Search for the cell housing the specified text and yield its [X, Y] center coordinate. 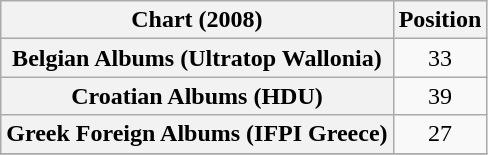
Belgian Albums (Ultratop Wallonia) [197, 58]
33 [440, 58]
39 [440, 96]
Greek Foreign Albums (IFPI Greece) [197, 134]
Chart (2008) [197, 20]
27 [440, 134]
Croatian Albums (HDU) [197, 96]
Position [440, 20]
